Output the [X, Y] coordinate of the center of the cell containing the given text.  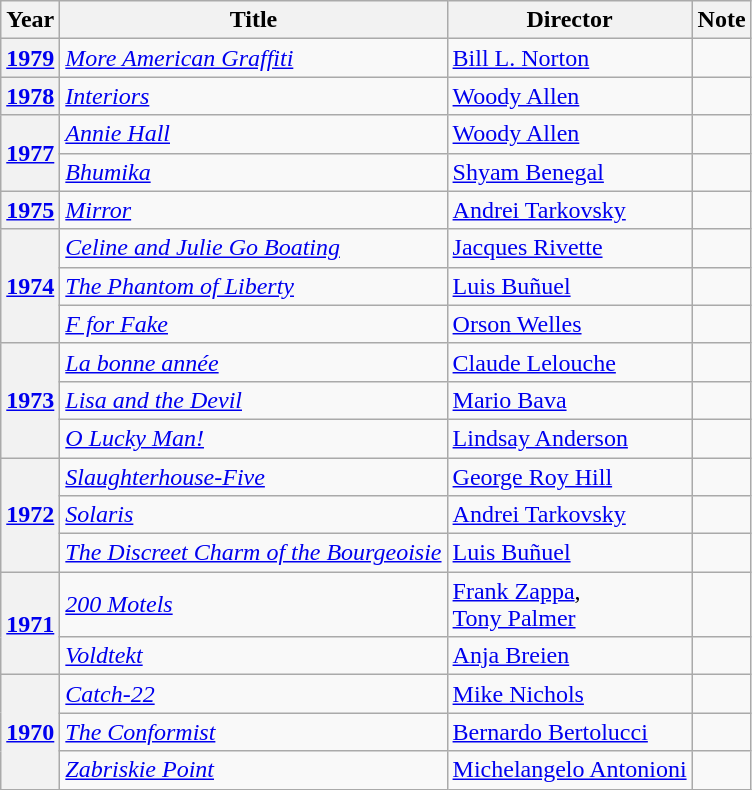
Zabriskie Point [254, 770]
1978 [30, 96]
La bonne année [254, 362]
Lindsay Anderson [570, 438]
George Roy Hill [570, 477]
Mirror [254, 210]
More American Graffiti [254, 58]
Interiors [254, 96]
Lisa and the Devil [254, 400]
Shyam Benegal [570, 172]
Bhumika [254, 172]
1973 [30, 400]
1975 [30, 210]
Annie Hall [254, 134]
Catch-22 [254, 694]
Claude Lelouche [570, 362]
Note [722, 20]
Year [30, 20]
Title [254, 20]
Bill L. Norton [570, 58]
The Discreet Charm of the Bourgeoisie [254, 553]
The Phantom of Liberty [254, 286]
Slaughterhouse-Five [254, 477]
The Conformist [254, 732]
1972 [30, 515]
Anja Breien [570, 656]
1974 [30, 286]
Bernardo Bertolucci [570, 732]
200 Motels [254, 604]
F for Fake [254, 324]
O Lucky Man! [254, 438]
Jacques Rivette [570, 248]
Orson Welles [570, 324]
Solaris [254, 515]
Celine and Julie Go Boating [254, 248]
Michelangelo Antonioni [570, 770]
Voldtekt [254, 656]
Mario Bava [570, 400]
1977 [30, 153]
1971 [30, 624]
1970 [30, 732]
Mike Nichols [570, 694]
1979 [30, 58]
Director [570, 20]
Frank Zappa,Tony Palmer [570, 604]
